For the text-containing cell, return its midpoint in (x, y) coordinate format. 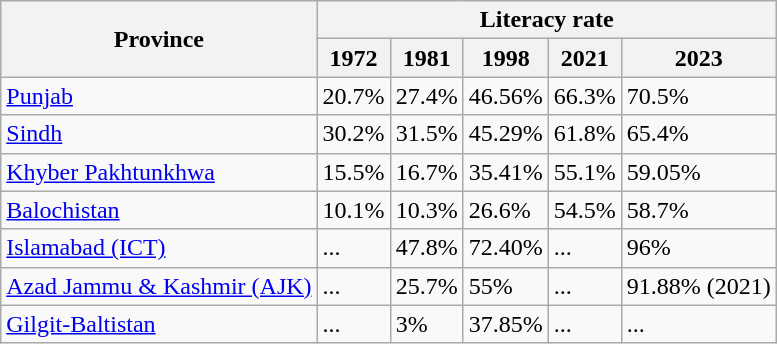
54.5% (584, 210)
10.1% (354, 210)
55% (506, 286)
1981 (426, 58)
37.85% (506, 324)
25.7% (426, 286)
61.8% (584, 134)
20.7% (354, 96)
1998 (506, 58)
Punjab (159, 96)
47.8% (426, 248)
15.5% (354, 172)
Azad Jammu & Kashmir (AJK) (159, 286)
Sindh (159, 134)
Literacy rate (546, 20)
10.3% (426, 210)
2023 (698, 58)
2021 (584, 58)
65.4% (698, 134)
66.3% (584, 96)
27.4% (426, 96)
Gilgit-Baltistan (159, 324)
70.5% (698, 96)
58.7% (698, 210)
Islamabad (ICT) (159, 248)
31.5% (426, 134)
Province (159, 39)
Balochistan (159, 210)
16.7% (426, 172)
72.40% (506, 248)
35.41% (506, 172)
59.05% (698, 172)
91.88% (2021) (698, 286)
30.2% (354, 134)
45.29% (506, 134)
55.1% (584, 172)
46.56% (506, 96)
26.6% (506, 210)
Khyber Pakhtunkhwa (159, 172)
1972 (354, 58)
3% (426, 324)
96% (698, 248)
